Pinpoint the cell where the given text exists, returning its (x, y) midpoint coordinate. 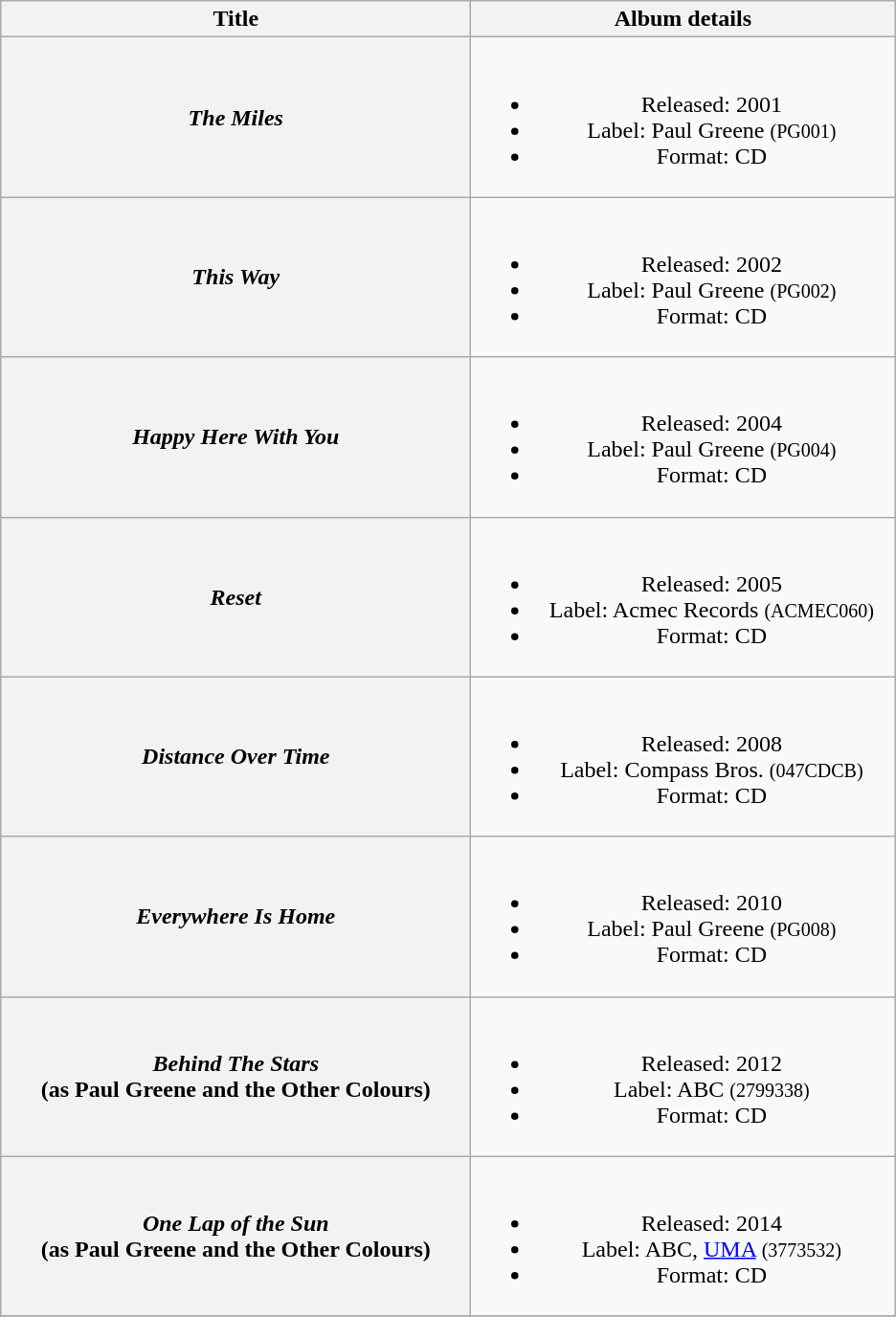
Released: 2002Label: Paul Greene (PG002)Format: CD (683, 278)
Album details (683, 19)
Distance Over Time (235, 756)
Released: 2005Label: Acmec Records (ACMEC060)Format: CD (683, 597)
This Way (235, 278)
Released: 2012Label: ABC (2799338)Format: CD (683, 1076)
Released: 2001Label: Paul Greene (PG001)Format: CD (683, 117)
Released: 2008Label: Compass Bros. (047CDCB)Format: CD (683, 756)
Released: 2010Label: Paul Greene (PG008)Format: CD (683, 917)
Happy Here With You (235, 436)
Title (235, 19)
Behind The Stars (as Paul Greene and the Other Colours) (235, 1076)
Reset (235, 597)
Released: 2014Label: ABC, UMA (3773532)Format: CD (683, 1237)
Released: 2004Label: Paul Greene (PG004)Format: CD (683, 436)
Everywhere Is Home (235, 917)
The Miles (235, 117)
One Lap of the Sun (as Paul Greene and the Other Colours) (235, 1237)
